Output the (X, Y) coordinate of the center of the cell containing the given text.  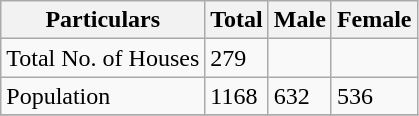
Female (374, 20)
632 (300, 96)
Particulars (103, 20)
Total No. of Houses (103, 58)
Total (237, 20)
279 (237, 58)
Population (103, 96)
Male (300, 20)
536 (374, 96)
1168 (237, 96)
